Determine the (x, y) coordinate at the center of the cell enclosing the given text.  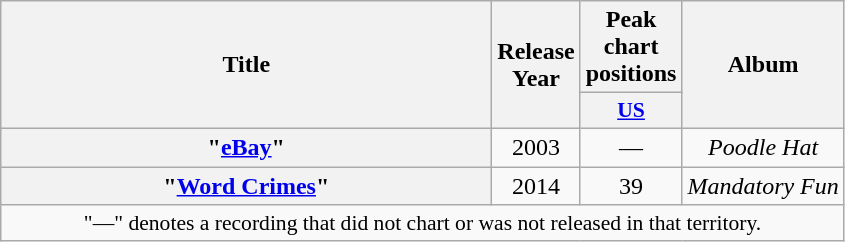
Mandatory Fun (763, 185)
Album (763, 65)
ReleaseYear (536, 65)
2003 (536, 147)
"—" denotes a recording that did not chart or was not released in that territory. (423, 223)
US (631, 111)
Peak chart positions (631, 47)
"eBay" (246, 147)
Poodle Hat (763, 147)
2014 (536, 185)
"Word Crimes" (246, 185)
Title (246, 65)
— (631, 147)
39 (631, 185)
